For the text-containing cell, return its midpoint in (X, Y) coordinate format. 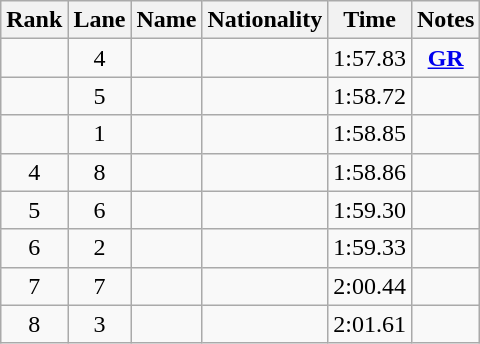
1:58.85 (370, 134)
2 (100, 248)
Name (166, 20)
2:00.44 (370, 286)
1:58.86 (370, 172)
1:58.72 (370, 96)
GR (445, 58)
1:59.33 (370, 248)
1:59.30 (370, 210)
Lane (100, 20)
2:01.61 (370, 324)
Nationality (265, 20)
3 (100, 324)
Rank (34, 20)
Notes (445, 20)
Time (370, 20)
1:57.83 (370, 58)
1 (100, 134)
